Return the [x, y] coordinate for the center point of the cell that contains the specified text.  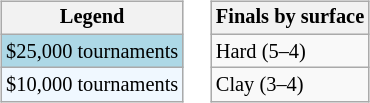
Finals by surface [290, 18]
$25,000 tournaments [92, 51]
Legend [92, 18]
Clay (3–4) [290, 85]
Hard (5–4) [290, 51]
$10,000 tournaments [92, 85]
